From the cell containing the given text, extract its center point as [x, y] coordinate. 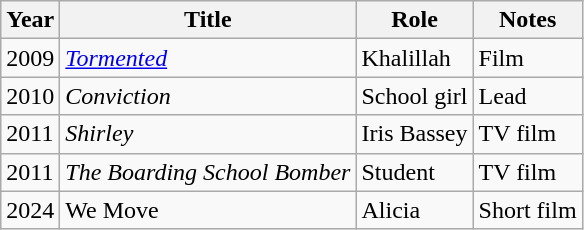
Khalillah [414, 58]
2024 [30, 210]
Alicia [414, 210]
Notes [528, 20]
Tormented [208, 58]
Film [528, 58]
Student [414, 172]
Lead [528, 96]
2010 [30, 96]
The Boarding School Bomber [208, 172]
School girl [414, 96]
Iris Bassey [414, 134]
We Move [208, 210]
Role [414, 20]
Shirley [208, 134]
Title [208, 20]
Year [30, 20]
2009 [30, 58]
Conviction [208, 96]
Short film [528, 210]
